Capture the cell that displays the provided text and extract its (X, Y) central coordinate. 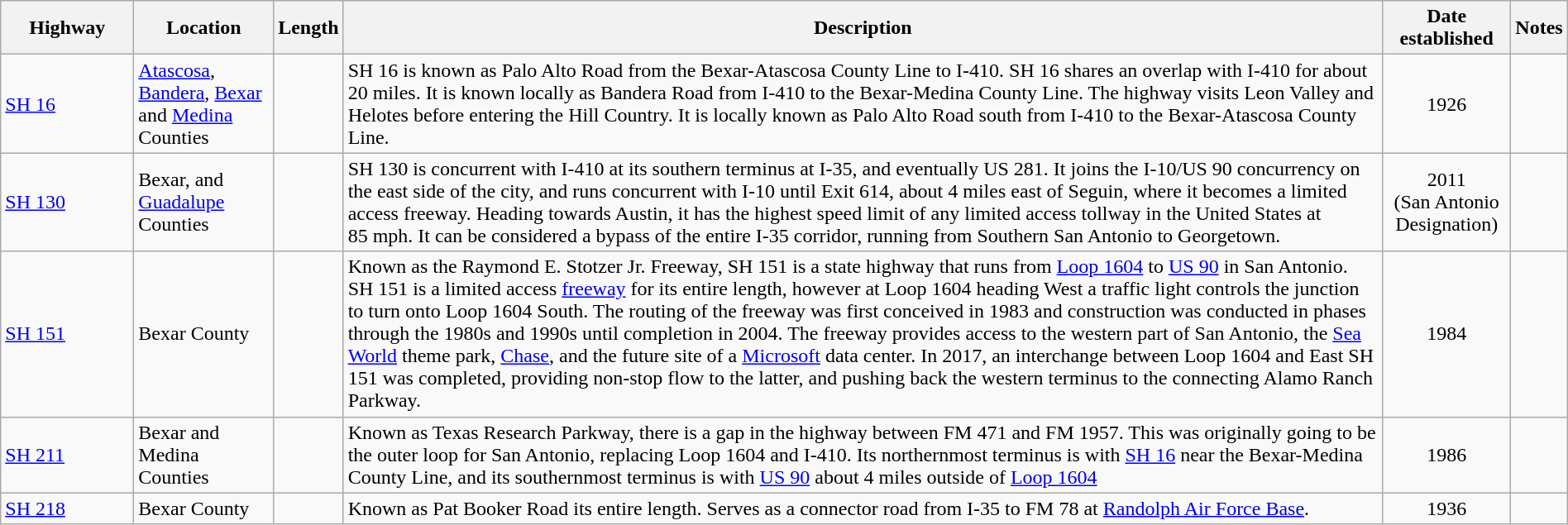
Length (308, 28)
1984 (1447, 334)
1926 (1447, 104)
Location (203, 28)
Notes (1539, 28)
Known as Pat Booker Road its entire length. Serves as a connector road from I-35 to FM 78 at Randolph Air Force Base. (863, 508)
SH 151 (68, 334)
SH 211 (68, 455)
Description (863, 28)
Atascosa, Bandera, Bexar and Medina Counties (203, 104)
1986 (1447, 455)
SH 16 (68, 104)
1936 (1447, 508)
2011(San Antonio Designation) (1447, 202)
Bexar, and Guadalupe Counties (203, 202)
Date established (1447, 28)
Bexar and Medina Counties (203, 455)
Highway (68, 28)
SH 130 (68, 202)
SH 218 (68, 508)
